Scan for the cell matching the given text and deliver its [X, Y] coordinate at center. 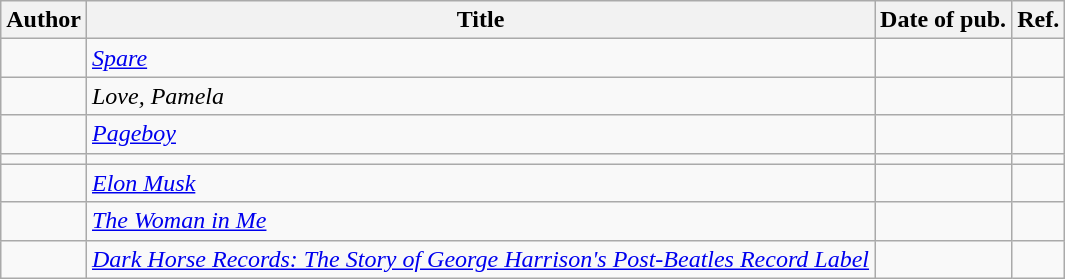
Love, Pamela [480, 96]
Elon Musk [480, 183]
Ref. [1038, 20]
Spare [480, 58]
The Woman in Me [480, 221]
Title [480, 20]
Dark Horse Records: The Story of George Harrison's Post-Beatles Record Label [480, 259]
Author [44, 20]
Date of pub. [944, 20]
Pageboy [480, 134]
